Return the (X, Y) coordinate for the center point of the cell that contains the specified text.  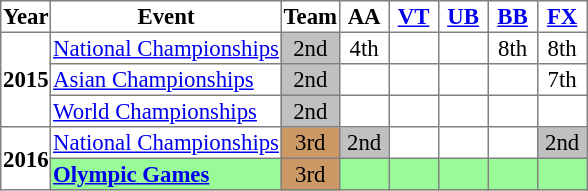
2015 (26, 79)
Asian Championships (166, 80)
2016 (26, 158)
Olympic Games (166, 174)
World Championships (166, 111)
Team (310, 17)
FX (562, 17)
BB (513, 17)
Year (26, 17)
AA (364, 17)
UB (463, 17)
7th (562, 80)
VT (414, 17)
Event (166, 17)
4th (364, 48)
